Pinpoint the cell where the given text exists, returning its [X, Y] midpoint coordinate. 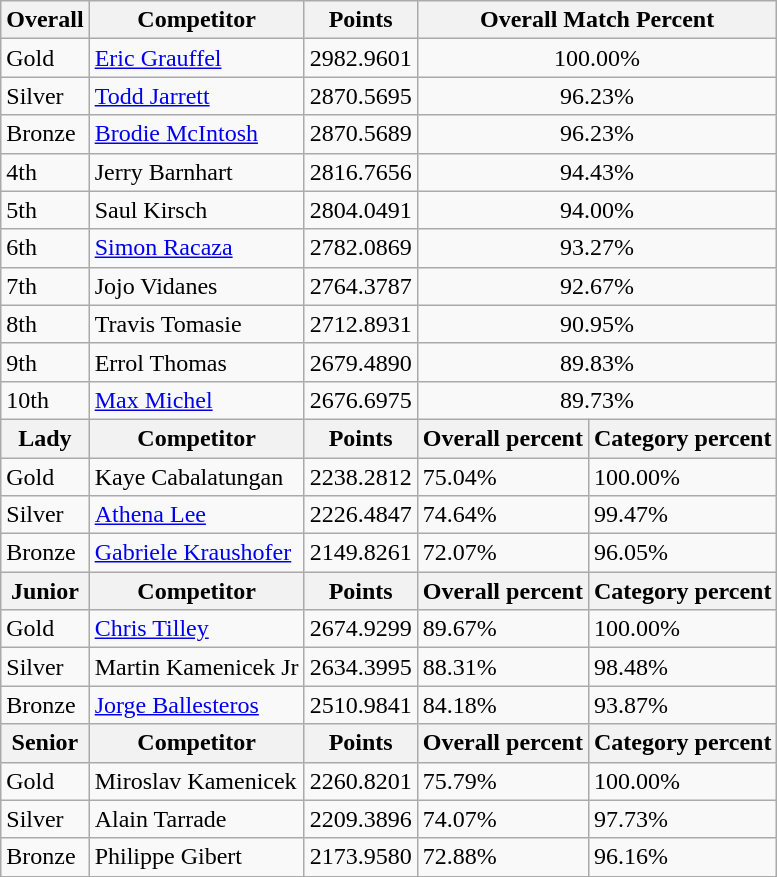
2238.2812 [360, 477]
2634.3995 [360, 667]
Saul Kirsch [196, 210]
2674.9299 [360, 629]
Max Michel [196, 400]
2782.0869 [360, 248]
2149.8261 [360, 553]
88.31% [502, 667]
Philippe Gibert [196, 857]
90.95% [597, 324]
2676.6975 [360, 400]
99.47% [682, 515]
2712.8931 [360, 324]
Brodie McIntosh [196, 134]
96.16% [682, 857]
93.87% [682, 705]
93.27% [597, 248]
89.83% [597, 362]
94.00% [597, 210]
96.05% [682, 553]
Eric Grauffel [196, 58]
84.18% [502, 705]
2173.9580 [360, 857]
74.07% [502, 819]
Overall [45, 20]
98.48% [682, 667]
Kaye Cabalatungan [196, 477]
Jerry Barnhart [196, 172]
Miroslav Kamenicek [196, 781]
Todd Jarrett [196, 96]
Overall Match Percent [597, 20]
2816.7656 [360, 172]
6th [45, 248]
Jojo Vidanes [196, 286]
Alain Tarrade [196, 819]
89.67% [502, 629]
9th [45, 362]
2679.4890 [360, 362]
10th [45, 400]
75.79% [502, 781]
Jorge Ballesteros [196, 705]
Senior [45, 743]
8th [45, 324]
7th [45, 286]
94.43% [597, 172]
2510.9841 [360, 705]
Lady [45, 438]
Junior [45, 591]
2982.9601 [360, 58]
Athena Lee [196, 515]
Gabriele Kraushofer [196, 553]
2226.4847 [360, 515]
75.04% [502, 477]
2209.3896 [360, 819]
74.64% [502, 515]
2260.8201 [360, 781]
2804.0491 [360, 210]
Travis Tomasie [196, 324]
Martin Kamenicek Jr [196, 667]
92.67% [597, 286]
Chris Tilley [196, 629]
2870.5695 [360, 96]
2870.5689 [360, 134]
Simon Racaza [196, 248]
89.73% [597, 400]
97.73% [682, 819]
Errol Thomas [196, 362]
4th [45, 172]
72.88% [502, 857]
2764.3787 [360, 286]
72.07% [502, 553]
5th [45, 210]
